Capture the cell that displays the provided text and extract its (X, Y) central coordinate. 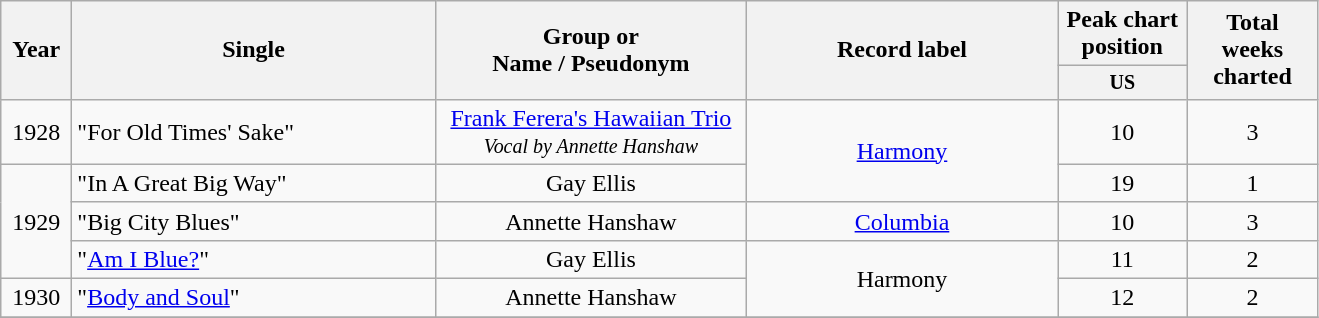
Year (36, 50)
Group orName / Pseudonym (590, 50)
"Body and Soul" (254, 298)
1928 (36, 132)
12 (1122, 298)
Columbia (902, 221)
"For Old Times' Sake" (254, 132)
Single (254, 50)
Record label (902, 50)
Totalweekscharted (1252, 50)
"Big City Blues" (254, 221)
"In A Great Big Way" (254, 183)
Peak chart position (1122, 34)
1929 (36, 221)
1930 (36, 298)
19 (1122, 183)
11 (1122, 259)
US (1122, 82)
"Am I Blue?" (254, 259)
Frank Ferera's Hawaiian TrioVocal by Annette Hanshaw (590, 132)
1 (1252, 183)
